For the text-containing cell, return its midpoint in (X, Y) coordinate format. 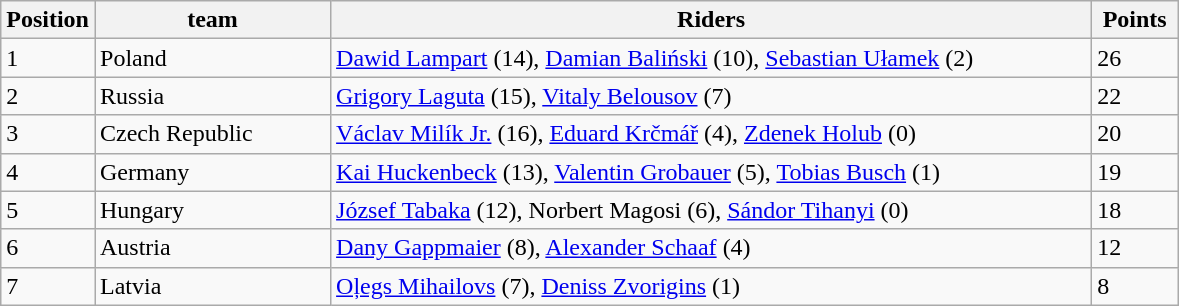
8 (1135, 286)
18 (1135, 210)
Position (48, 20)
12 (1135, 248)
4 (48, 172)
5 (48, 210)
7 (48, 286)
2 (48, 96)
22 (1135, 96)
Grigory Laguta (15), Vitaly Belousov (7) (712, 96)
Austria (212, 248)
26 (1135, 58)
Russia (212, 96)
team (212, 20)
Václav Milík Jr. (16), Eduard Krčmář (4), Zdenek Holub (0) (712, 134)
1 (48, 58)
Oļegs Mihailovs (7), Deniss Zvorigins (1) (712, 286)
Hungary (212, 210)
Czech Republic (212, 134)
3 (48, 134)
Riders (712, 20)
Latvia (212, 286)
Kai Huckenbeck (13), Valentin Grobauer (5), Tobias Busch (1) (712, 172)
19 (1135, 172)
József Tabaka (12), Norbert Magosi (6), Sándor Tihanyi (0) (712, 210)
Dany Gappmaier (8), Alexander Schaaf (4) (712, 248)
Germany (212, 172)
Poland (212, 58)
Dawid Lampart (14), Damian Baliński (10), Sebastian Ułamek (2) (712, 58)
6 (48, 248)
Points (1135, 20)
20 (1135, 134)
